Extract the [X, Y] coordinate from the center of the cell holding the provided text.  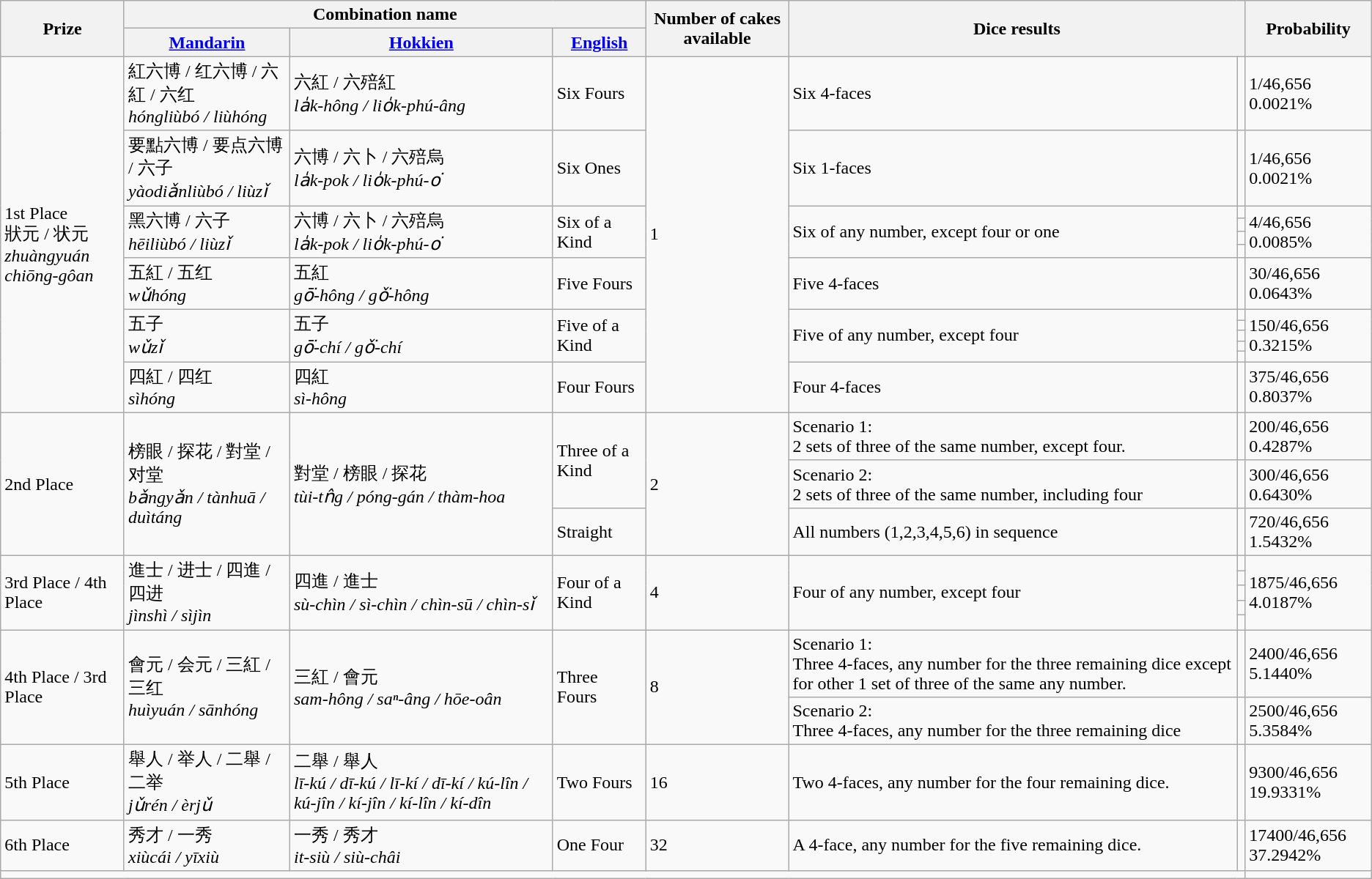
四紅 / 四红 sìhóng [207, 387]
5th Place [63, 782]
200/46,6560.4287% [1309, 437]
會元 / 会元 / 三紅 / 三红 huìyuán / sānhóng [207, 687]
Five 4-faces [1013, 284]
Three of a Kind [600, 460]
150/46,6560.3215% [1309, 335]
4/46,656 0.0085% [1309, 231]
Scenario 1:2 sets of three of the same number, except four. [1013, 437]
Five of a Kind [600, 335]
五紅gō͘-hông / gǒ͘-hông [421, 284]
Two Fours [600, 782]
Probability [1309, 29]
黑六博 / 六子hēiliùbó / liùzǐ [207, 231]
16 [717, 782]
Six Ones [600, 168]
Five of any number, except four [1013, 335]
1 [717, 234]
對堂 / 榜眼 / 探花tùi-tn̂g / póng-gán / thàm-hoa [421, 483]
One Four [600, 845]
Four of any number, except four [1013, 592]
四進 / 進士sù-chìn / sì-chìn / chìn-sū / chìn-sǐ [421, 592]
32 [717, 845]
Straight [600, 532]
6th Place [63, 845]
17400/46,65637.2942% [1309, 845]
五子gō͘-chí / gǒ͘-chí [421, 335]
Six 1-faces [1013, 168]
375/46,6560.8037% [1309, 387]
Scenario 2:Three 4-faces, any number for the three remaining dice [1013, 721]
舉人 / 举人 / 二舉 / 二举 jǔrén / èrjǔ [207, 782]
8 [717, 687]
一秀 / 秀才it-siù / siù-châi [421, 845]
3rd Place / 4th Place [63, 592]
Mandarin [207, 42]
二舉 / 舉人lī-kú / dī-kú / lī-kí / dī-kí / kú-lîn / kú-jîn / kí-jîn / kí-lîn / kí-dîn [421, 782]
要點六博 / 要点六博 / 六子yàodiǎnliùbó / liùzǐ [207, 168]
Scenario 1:Three 4-faces, any number for the three remaining dice except for other 1 set of three of the same any number. [1013, 664]
300/46,6560.6430% [1309, 483]
Four Fours [600, 387]
三紅 / 會元sam-hông / saⁿ-âng / hōe-oân [421, 687]
六紅 / 六殕紅la̍k-hông / lio̍k-phú-âng [421, 94]
Dice results [1017, 29]
4 [717, 592]
9300/46,65619.9331% [1309, 782]
Five Fours [600, 284]
English [600, 42]
Number of cakes available [717, 29]
榜眼 / 探花 / 對堂 / 对堂 bǎngyǎn / tànhuā / duìtáng [207, 483]
1st Place 狀元 / 状元 zhuàngyuán chiōng-gôan [63, 234]
Four 4-faces [1013, 387]
2400/46,6565.1440% [1309, 664]
Combination name [385, 15]
Scenario 2:2 sets of three of the same number, including four [1013, 483]
四紅sì-hông [421, 387]
Six of a Kind [600, 231]
五子wǔzǐ [207, 335]
2500/46,6565.3584% [1309, 721]
Three Fours [600, 687]
Two 4-faces, any number for the four remaining dice. [1013, 782]
Prize [63, 29]
Four of a Kind [600, 592]
A 4-face, any number for the five remaining dice. [1013, 845]
2 [717, 483]
2nd Place [63, 483]
Six of any number, except four or one [1013, 231]
Six 4-faces [1013, 94]
720/46,6561.5432% [1309, 532]
進士 / 进士 / 四進 / 四进 jìnshì / sìjìn [207, 592]
秀才 / 一秀xiùcái / yīxiù [207, 845]
1875/46,6564.0187% [1309, 592]
4th Place / 3rd Place [63, 687]
All numbers (1,2,3,4,5,6) in sequence [1013, 532]
Six Fours [600, 94]
五紅 / 五红 wǔhóng [207, 284]
紅六博 / 红六博 / 六紅 / 六红 hóngliùbó / liùhóng [207, 94]
30/46,656 0.0643% [1309, 284]
Hokkien [421, 42]
